Provide the (x, y) coordinate of the cell's center where the given text is located.  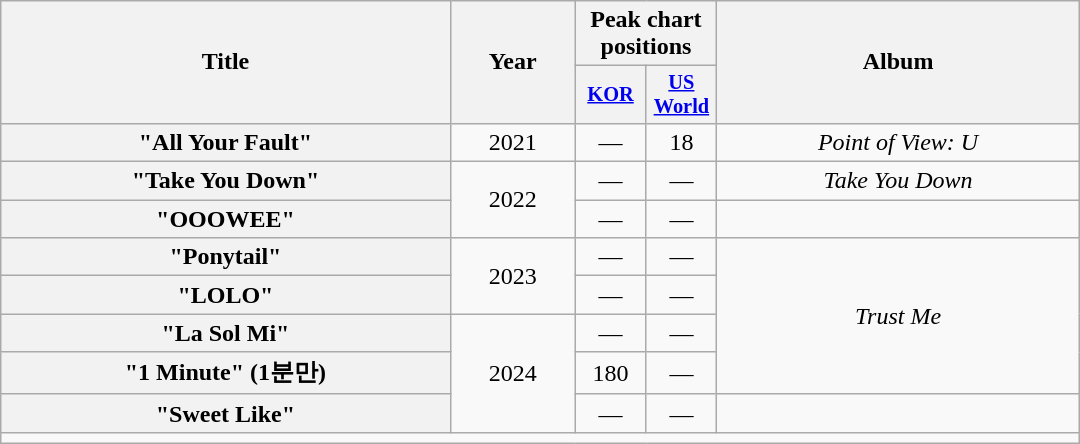
180 (610, 374)
Trust Me (898, 316)
2022 (512, 200)
Point of View: U (898, 142)
USWorld (682, 95)
"La Sol Mi" (226, 333)
"Take You Down" (226, 181)
18 (682, 142)
"1 Minute" (1분만) (226, 374)
"Ponytail" (226, 257)
"LOLO" (226, 295)
2024 (512, 374)
Peak chart positions (646, 34)
KOR (610, 95)
2023 (512, 276)
"Sweet Like" (226, 413)
Year (512, 62)
"All Your Fault" (226, 142)
Title (226, 62)
Album (898, 62)
"OOOWEE" (226, 219)
Take You Down (898, 181)
2021 (512, 142)
